Return (X, Y) of the center of cell containing provided text 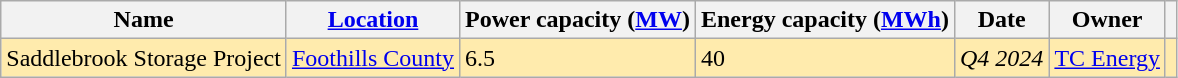
Owner (1108, 20)
Q4 2024 (1001, 58)
Energy capacity (MWh) (824, 20)
Date (1001, 20)
Name (144, 20)
Power capacity (MW) (578, 20)
TC Energy (1108, 58)
Foothills County (372, 58)
6.5 (578, 58)
40 (824, 58)
Saddlebrook Storage Project (144, 58)
Location (372, 20)
